Return the (X, Y) coordinate for the center point of the cell that contains the specified text.  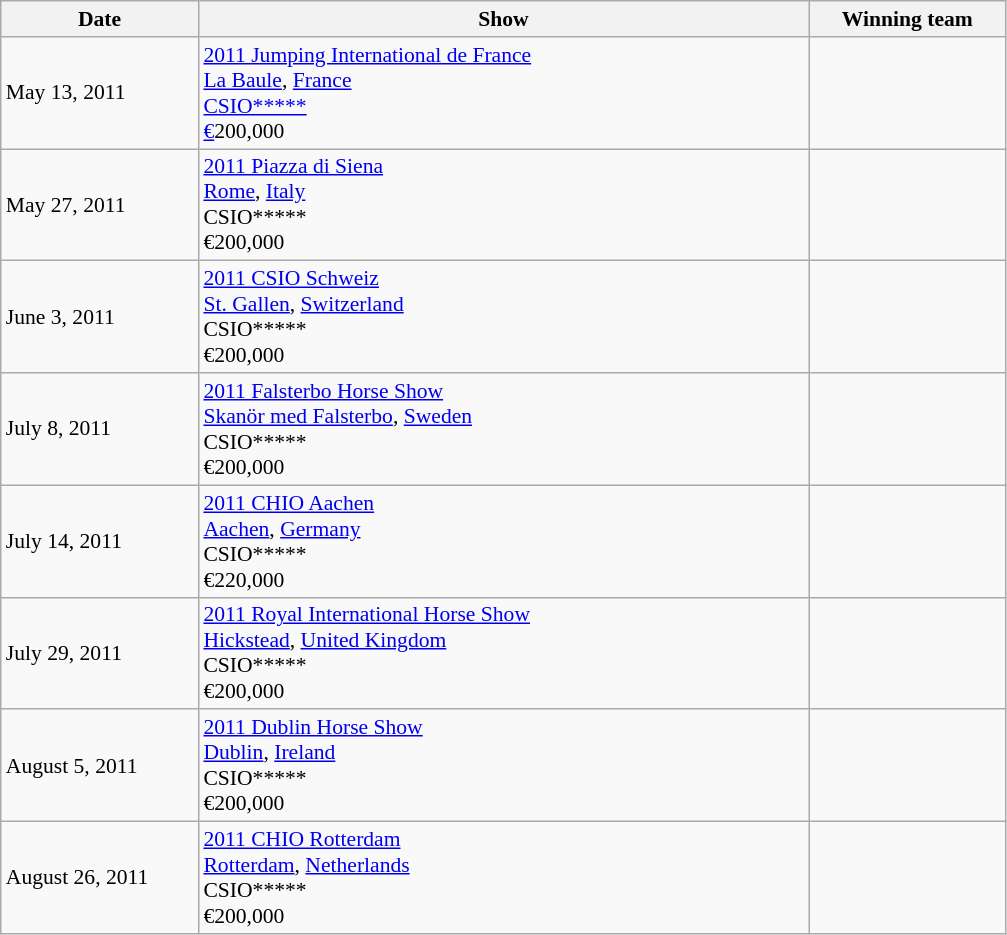
2011 CHIO Rotterdam Rotterdam, NetherlandsCSIO*****€200,000 (503, 878)
June 3, 2011 (100, 317)
Show (503, 19)
2011 Royal International Horse Show Hickstead, United KingdomCSIO*****€200,000 (503, 653)
Winning team (907, 19)
July 14, 2011 (100, 541)
August 5, 2011 (100, 766)
May 27, 2011 (100, 205)
2011 CHIO Aachen Aachen, GermanyCSIO*****€220,000 (503, 541)
Date (100, 19)
July 29, 2011 (100, 653)
2011 Dublin Horse Show Dublin, IrelandCSIO*****€200,000 (503, 766)
2011 CSIO Schweiz St. Gallen, SwitzerlandCSIO*****€200,000 (503, 317)
2011 Jumping International de France La Baule, FranceCSIO*****€200,000 (503, 93)
May 13, 2011 (100, 93)
August 26, 2011 (100, 878)
July 8, 2011 (100, 429)
2011 Piazza di Siena Rome, ItalyCSIO*****€200,000 (503, 205)
2011 Falsterbo Horse Show Skanör med Falsterbo, SwedenCSIO*****€200,000 (503, 429)
